Extract the [x, y] coordinate from the center of the cell holding the provided text.  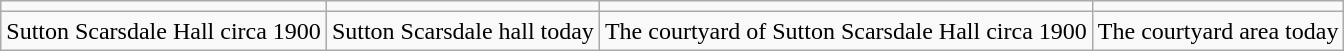
Sutton Scarsdale Hall circa 1900 [164, 31]
The courtyard of Sutton Scarsdale Hall circa 1900 [846, 31]
Sutton Scarsdale hall today [462, 31]
The courtyard area today [1218, 31]
